Identify which cell holds the provided text, then report its [X, Y] central coordinate. 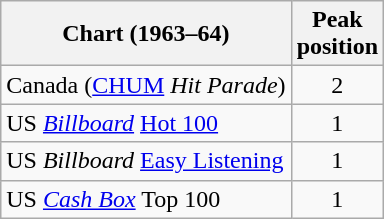
2 [337, 85]
US Billboard Easy Listening [146, 161]
Peakposition [337, 34]
US Billboard Hot 100 [146, 123]
US Cash Box Top 100 [146, 199]
Chart (1963–64) [146, 34]
Canada (CHUM Hit Parade) [146, 85]
